Output the [x, y] coordinate of the center of the cell containing the given text.  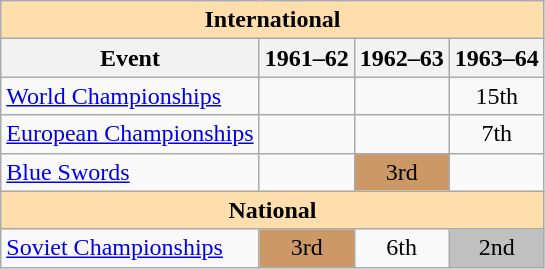
Blue Swords [130, 172]
National [273, 210]
Soviet Championships [130, 248]
6th [402, 248]
European Championships [130, 134]
1962–63 [402, 58]
World Championships [130, 96]
1961–62 [306, 58]
2nd [496, 248]
7th [496, 134]
1963–64 [496, 58]
Event [130, 58]
International [273, 20]
15th [496, 96]
